Return [X, Y] of the center of cell containing provided text 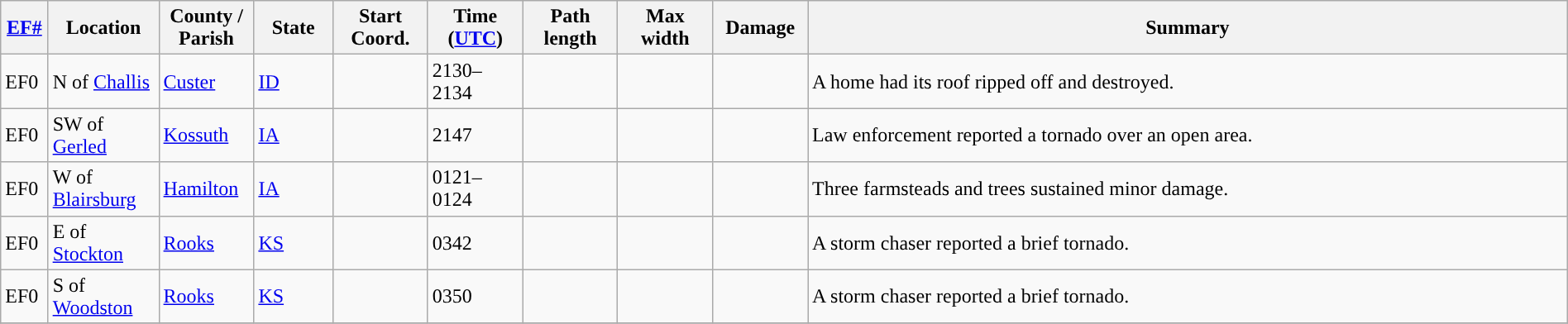
0121–0124 [475, 188]
EF# [25, 28]
0350 [475, 296]
SW of Gerled [103, 136]
State [294, 28]
Damage [761, 28]
ID [294, 81]
Location [103, 28]
0342 [475, 243]
Time (UTC) [475, 28]
W of Blairsburg [103, 188]
Start Coord. [380, 28]
Max width [665, 28]
Path length [571, 28]
Summary [1188, 28]
2147 [475, 136]
County / Parish [207, 28]
N of Challis [103, 81]
A home had its roof ripped off and destroyed. [1188, 81]
E of Stockton [103, 243]
Law enforcement reported a tornado over an open area. [1188, 136]
Kossuth [207, 136]
Custer [207, 81]
2130–2134 [475, 81]
S of Woodston [103, 296]
Hamilton [207, 188]
Three farmsteads and trees sustained minor damage. [1188, 188]
